Locate the cell with the specified text and output its [x, y] center coordinate. 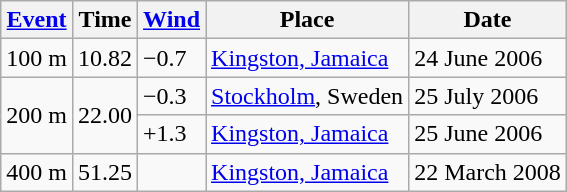
100 m [37, 58]
51.25 [104, 172]
Time [104, 20]
22.00 [104, 115]
Stockholm, Sweden [308, 96]
200 m [37, 115]
25 July 2006 [488, 96]
22 March 2008 [488, 172]
−0.3 [172, 96]
400 m [37, 172]
25 June 2006 [488, 134]
Place [308, 20]
24 June 2006 [488, 58]
Wind [172, 20]
Event [37, 20]
+1.3 [172, 134]
Date [488, 20]
−0.7 [172, 58]
10.82 [104, 58]
